Output the [X, Y] coordinate of the center of the cell containing the given text.  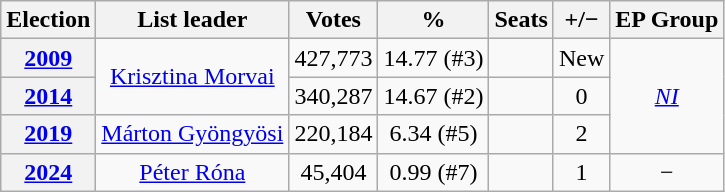
340,287 [334, 96]
0 [581, 96]
14.67 (#2) [434, 96]
− [667, 172]
14.77 (#3) [434, 58]
Márton Gyöngyösi [192, 134]
1 [581, 172]
0.99 (#7) [434, 172]
6.34 (#5) [434, 134]
45,404 [334, 172]
List leader [192, 20]
+/− [581, 20]
Seats [521, 20]
NI [667, 96]
2009 [48, 58]
EP Group [667, 20]
2019 [48, 134]
Votes [334, 20]
2024 [48, 172]
Péter Róna [192, 172]
427,773 [334, 58]
Election [48, 20]
% [434, 20]
Krisztina Morvai [192, 77]
2014 [48, 96]
220,184 [334, 134]
New [581, 58]
2 [581, 134]
